Determine the [X, Y] coordinate at the center of the cell enclosing the given text.  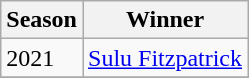
Season [42, 20]
2021 [42, 58]
Winner [164, 20]
Sulu Fitzpatrick [164, 58]
